Search for the cell housing the specified text and yield its (X, Y) center coordinate. 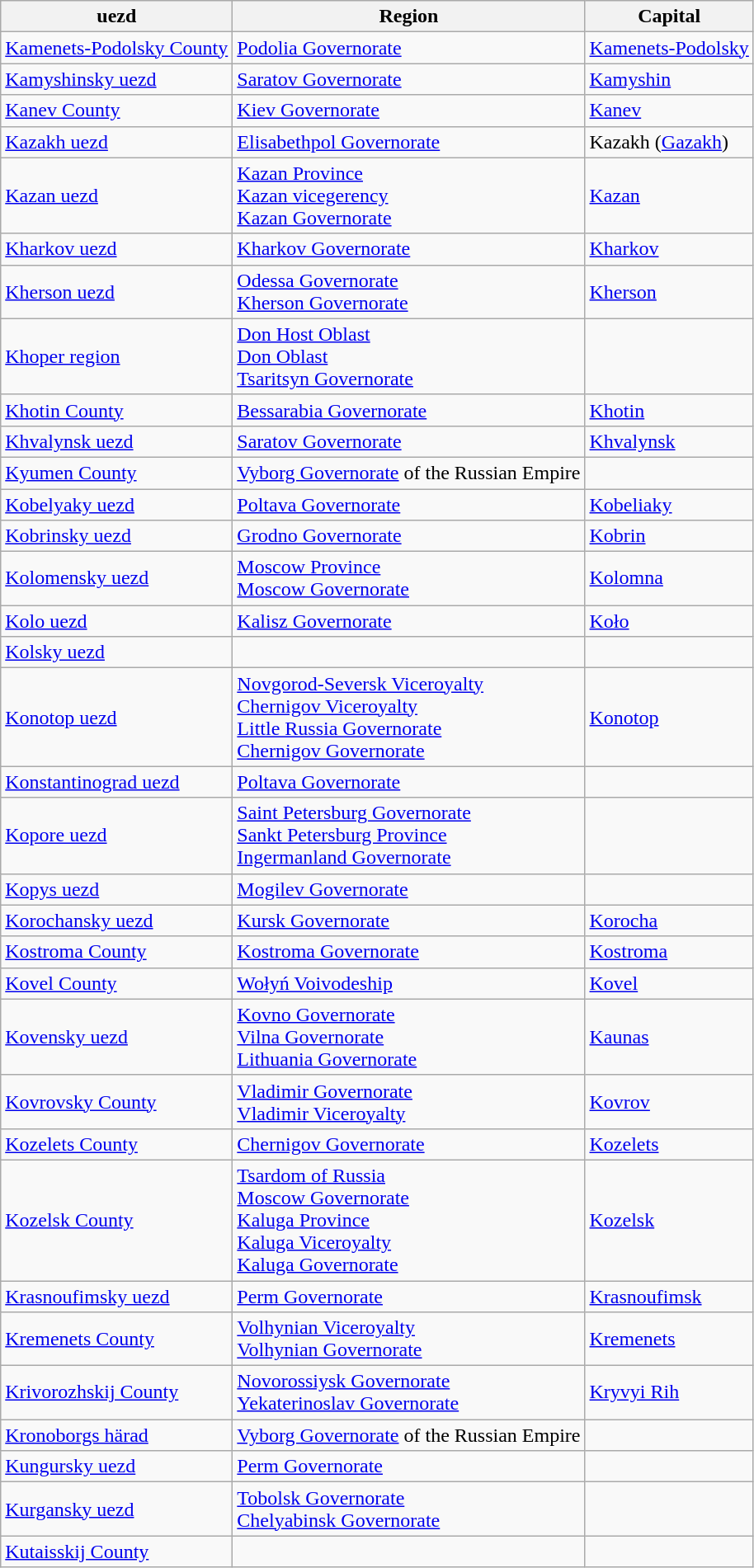
Novgorod-Seversk ViceroyaltyChernigov ViceroyaltyLittle Russia GovernorateChernigov Governorate (409, 718)
Kherson uezd (117, 292)
Kremenets County (117, 1340)
Kobeliaky (669, 504)
Region (409, 16)
Kozelets County (117, 1144)
Korochansky uezd (117, 921)
Kamenets-Podolsky County (117, 48)
Kamyshinsky uezd (117, 79)
Kobelyaky uezd (117, 504)
Elisabethpol Governorate (409, 142)
Kostroma Governorate (409, 952)
Kharkov (669, 249)
Podolia Governorate (409, 48)
Kazakh uezd (117, 142)
Kryvyi Rih (669, 1392)
Chernigov Governorate (409, 1144)
Kurgansky uezd (117, 1509)
Kolo uezd (117, 621)
Kazan (669, 195)
Kremenets (669, 1340)
Don Host OblastDon OblastTsaritsyn Governorate (409, 356)
Kozelsk (669, 1220)
Bessarabia Governorate (409, 410)
Mogilev Governorate (409, 889)
Saint Petersburg GovernorateSankt Petersburg ProvinceIngermanland Governorate (409, 836)
Kovel County (117, 983)
Krivorozhskij County (117, 1392)
uezd (117, 16)
Kovel (669, 983)
Kharkov Governorate (409, 249)
Kovno GovernorateVilna GovernorateLithuania Governorate (409, 1037)
Khvalynsk uezd (117, 441)
Konstantinograd uezd (117, 782)
Khoper region (117, 356)
Krasnoufimsky uezd (117, 1296)
Kazan ProvinceKazan vicegerencyKazan Governorate (409, 195)
Kobrin (669, 536)
Koło (669, 621)
Kovrov (669, 1102)
Kronoborgs härad (117, 1435)
Khvalynsk (669, 441)
Kanev (669, 111)
Kharkov uezd (117, 249)
Kolsky uezd (117, 652)
Kobrinsky uezd (117, 536)
Kozelets (669, 1144)
Capital (669, 16)
Kherson (669, 292)
Volhynian ViceroyaltyVolhynian Governorate (409, 1340)
Kozelsk County (117, 1220)
Kolomensky uezd (117, 579)
Kolomna (669, 579)
Kiev Governorate (409, 111)
Vladimir GovernorateVladimir Viceroyalty (409, 1102)
Kazakh (Gazakh) (669, 142)
Kursk Governorate (409, 921)
Kovensky uezd (117, 1037)
Kostroma County (117, 952)
Tobolsk GovernorateChelyabinsk Governorate (409, 1509)
Grodno Governorate (409, 536)
Novorossiysk GovernorateYekaterinoslav Governorate (409, 1392)
Krasnoufimsk (669, 1296)
Khotin (669, 410)
Kutaisskij County (117, 1552)
Wołyń Voivodeship (409, 983)
Tsardom of RussiaMoscow GovernorateKaluga ProvinceKaluga ViceroyaltyKaluga Governorate (409, 1220)
Kopore uezd (117, 836)
Kazan uezd (117, 195)
Kalisz Governorate (409, 621)
Kostroma (669, 952)
Kyumen County (117, 473)
Moscow ProvinceMoscow Governorate (409, 579)
Kamenets-Podolsky (669, 48)
Kamyshin (669, 79)
Kovrovsky County (117, 1102)
Odessa GovernorateKherson Governorate (409, 292)
Konotop (669, 718)
Khotin County (117, 410)
Kanev County (117, 111)
Kungursky uezd (117, 1467)
Kaunas (669, 1037)
Korocha (669, 921)
Konotop uezd (117, 718)
Kopys uezd (117, 889)
